Provide the [X, Y] coordinate of the cell's center where the given text is located.  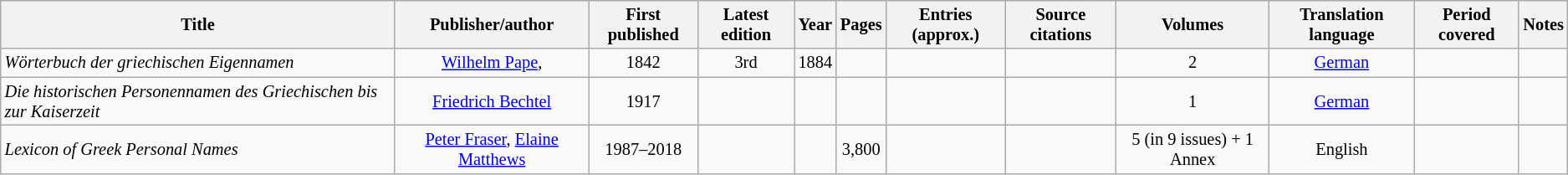
Lexicon of Greek Personal Names [198, 149]
1917 [644, 101]
1 [1193, 101]
Notes [1543, 24]
Period covered [1467, 24]
3rd [746, 63]
1884 [815, 63]
English [1342, 149]
Volumes [1193, 24]
1842 [644, 63]
Peter Fraser, Elaine Matthews [492, 149]
1987–2018 [644, 149]
First published [644, 24]
Pages [861, 24]
Friedrich Bechtel [492, 101]
3,800 [861, 149]
Wilhelm Pape, [492, 63]
5 (in 9 issues) + 1 Annex [1193, 149]
Title [198, 24]
Translation language [1342, 24]
Source citations [1060, 24]
2 [1193, 63]
Die historischen Personennamen des Griechischen bis zur Kaiserzeit [198, 101]
Year [815, 24]
Publisher/author [492, 24]
Wörterbuch der griechischen Eigennamen [198, 63]
Latest edition [746, 24]
Entries (approx.) [945, 24]
